For the text-containing cell, return its midpoint in (X, Y) coordinate format. 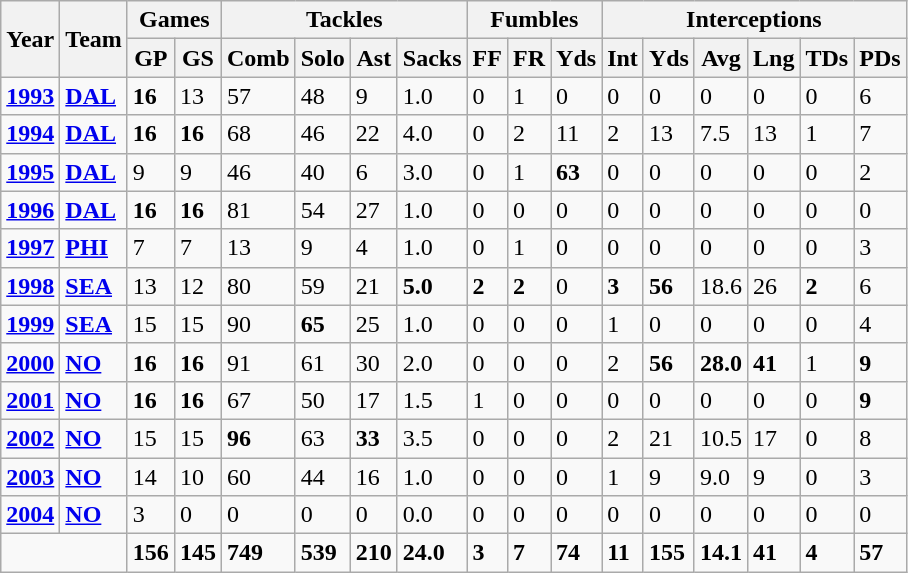
25 (374, 324)
FR (528, 58)
PDs (880, 58)
Avg (720, 58)
44 (322, 477)
Sacks (432, 58)
539 (322, 553)
26 (774, 286)
FF (487, 58)
1999 (30, 324)
40 (322, 172)
Tackles (344, 20)
5.0 (432, 286)
GP (150, 58)
2002 (30, 438)
3.5 (432, 438)
48 (322, 96)
Lng (774, 58)
Int (623, 58)
50 (322, 400)
8 (880, 438)
30 (374, 362)
74 (576, 553)
2004 (30, 515)
1.5 (432, 400)
210 (374, 553)
18.6 (720, 286)
Solo (322, 58)
9.0 (720, 477)
54 (322, 210)
96 (258, 438)
Fumbles (534, 20)
10 (198, 477)
1994 (30, 134)
1998 (30, 286)
65 (322, 324)
60 (258, 477)
90 (258, 324)
155 (668, 553)
145 (198, 553)
1995 (30, 172)
749 (258, 553)
33 (374, 438)
1996 (30, 210)
14.1 (720, 553)
2000 (30, 362)
2003 (30, 477)
0.0 (432, 515)
27 (374, 210)
Games (174, 20)
81 (258, 210)
156 (150, 553)
Comb (258, 58)
22 (374, 134)
2.0 (432, 362)
Ast (374, 58)
14 (150, 477)
TDs (827, 58)
28.0 (720, 362)
7.5 (720, 134)
91 (258, 362)
1993 (30, 96)
GS (198, 58)
PHI (94, 248)
10.5 (720, 438)
68 (258, 134)
61 (322, 362)
67 (258, 400)
4.0 (432, 134)
80 (258, 286)
Year (30, 39)
Interceptions (754, 20)
59 (322, 286)
1997 (30, 248)
3.0 (432, 172)
Team (94, 39)
24.0 (432, 553)
12 (198, 286)
2001 (30, 400)
